Return the (X, Y) coordinate for the center point of the cell that contains the specified text.  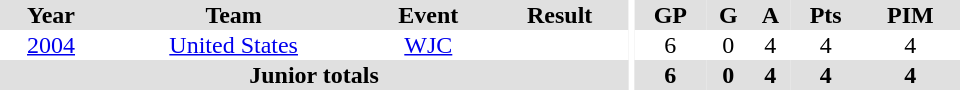
A (770, 15)
2004 (51, 45)
United States (234, 45)
Result (560, 15)
Event (428, 15)
Year (51, 15)
Pts (826, 15)
Junior totals (314, 75)
PIM (910, 15)
WJC (428, 45)
G (728, 15)
GP (670, 15)
Team (234, 15)
